Locate the cell with the specified text and output its (x, y) center coordinate. 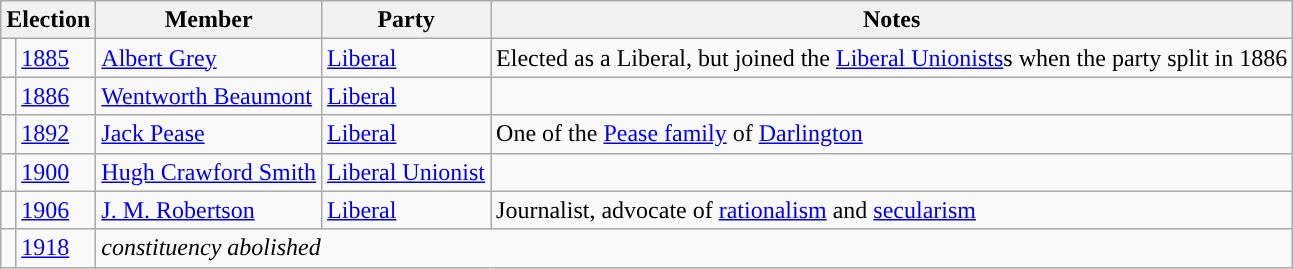
1918 (56, 248)
Election (48, 20)
1906 (56, 210)
1892 (56, 134)
Notes (892, 20)
Liberal Unionist (406, 172)
constituency abolished (694, 248)
Journalist, advocate of rationalism and secularism (892, 210)
One of the Pease family of Darlington (892, 134)
Jack Pease (209, 134)
Elected as a Liberal, but joined the Liberal Unionistss when the party split in 1886 (892, 58)
1885 (56, 58)
Albert Grey (209, 58)
Hugh Crawford Smith (209, 172)
1900 (56, 172)
Member (209, 20)
Party (406, 20)
J. M. Robertson (209, 210)
Wentworth Beaumont (209, 96)
1886 (56, 96)
